Pinpoint the cell where the given text exists, returning its (X, Y) midpoint coordinate. 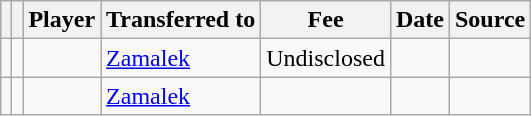
Source (490, 20)
Date (420, 20)
Player (62, 20)
Fee (326, 20)
Undisclosed (326, 58)
Transferred to (181, 20)
